Pinpoint the cell where the given text exists, returning its [x, y] midpoint coordinate. 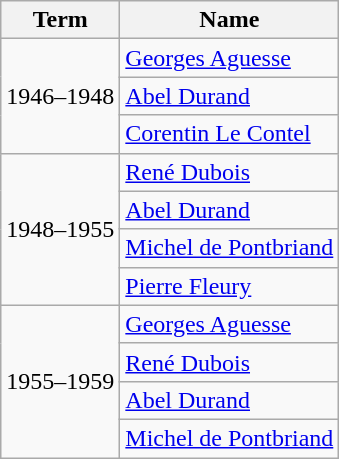
Pierre Fleury [230, 286]
1955–1959 [60, 381]
Term [60, 20]
Name [230, 20]
1948–1955 [60, 229]
1946–1948 [60, 96]
Corentin Le Contel [230, 134]
